Locate the cell with the specified text and output its (x, y) center coordinate. 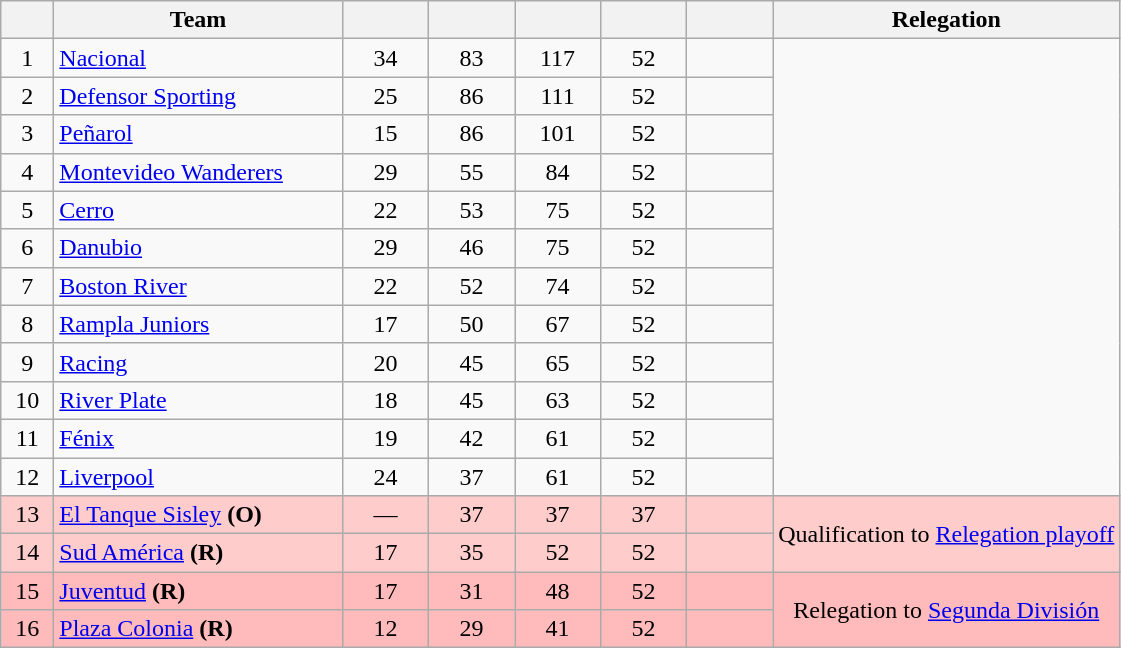
9 (28, 362)
Danubio (198, 248)
34 (385, 58)
67 (557, 324)
Fénix (198, 438)
46 (471, 248)
84 (557, 172)
101 (557, 134)
El Tanque Sisley (O) (198, 515)
83 (471, 58)
Plaza Colonia (R) (198, 629)
18 (385, 400)
48 (557, 591)
Sud América (R) (198, 553)
Nacional (198, 58)
10 (28, 400)
Relegation (946, 20)
Liverpool (198, 477)
Boston River (198, 286)
8 (28, 324)
35 (471, 553)
65 (557, 362)
4 (28, 172)
Peñarol (198, 134)
63 (557, 400)
14 (28, 553)
111 (557, 96)
41 (557, 629)
7 (28, 286)
16 (28, 629)
1 (28, 58)
Juventud (R) (198, 591)
31 (471, 591)
117 (557, 58)
50 (471, 324)
Team (198, 20)
24 (385, 477)
2 (28, 96)
6 (28, 248)
20 (385, 362)
42 (471, 438)
River Plate (198, 400)
3 (28, 134)
Relegation to Segunda División (946, 610)
53 (471, 210)
— (385, 515)
74 (557, 286)
5 (28, 210)
Defensor Sporting (198, 96)
55 (471, 172)
19 (385, 438)
Qualification to Relegation playoff (946, 534)
25 (385, 96)
Montevideo Wanderers (198, 172)
Racing (198, 362)
13 (28, 515)
Cerro (198, 210)
Rampla Juniors (198, 324)
11 (28, 438)
